Locate the cell with the specified text and output its [X, Y] center coordinate. 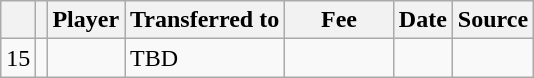
Player [86, 20]
Date [422, 20]
Source [492, 20]
Transferred to [205, 20]
Fee [340, 20]
TBD [205, 58]
15 [18, 58]
